Find where the given text appears and provide that cell's center as (X, Y) coordinate. 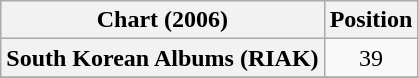
39 (371, 58)
South Korean Albums (RIAK) (162, 58)
Position (371, 20)
Chart (2006) (162, 20)
